Determine the [x, y] coordinate at the center of the cell enclosing the given text.  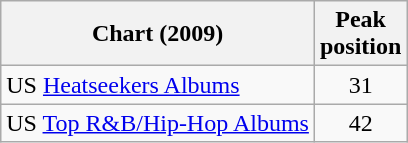
US Heatseekers Albums [158, 85]
Chart (2009) [158, 34]
31 [360, 85]
US Top R&B/Hip-Hop Albums [158, 123]
42 [360, 123]
Peakposition [360, 34]
